Output the [X, Y] coordinate of the center of the cell containing the given text.  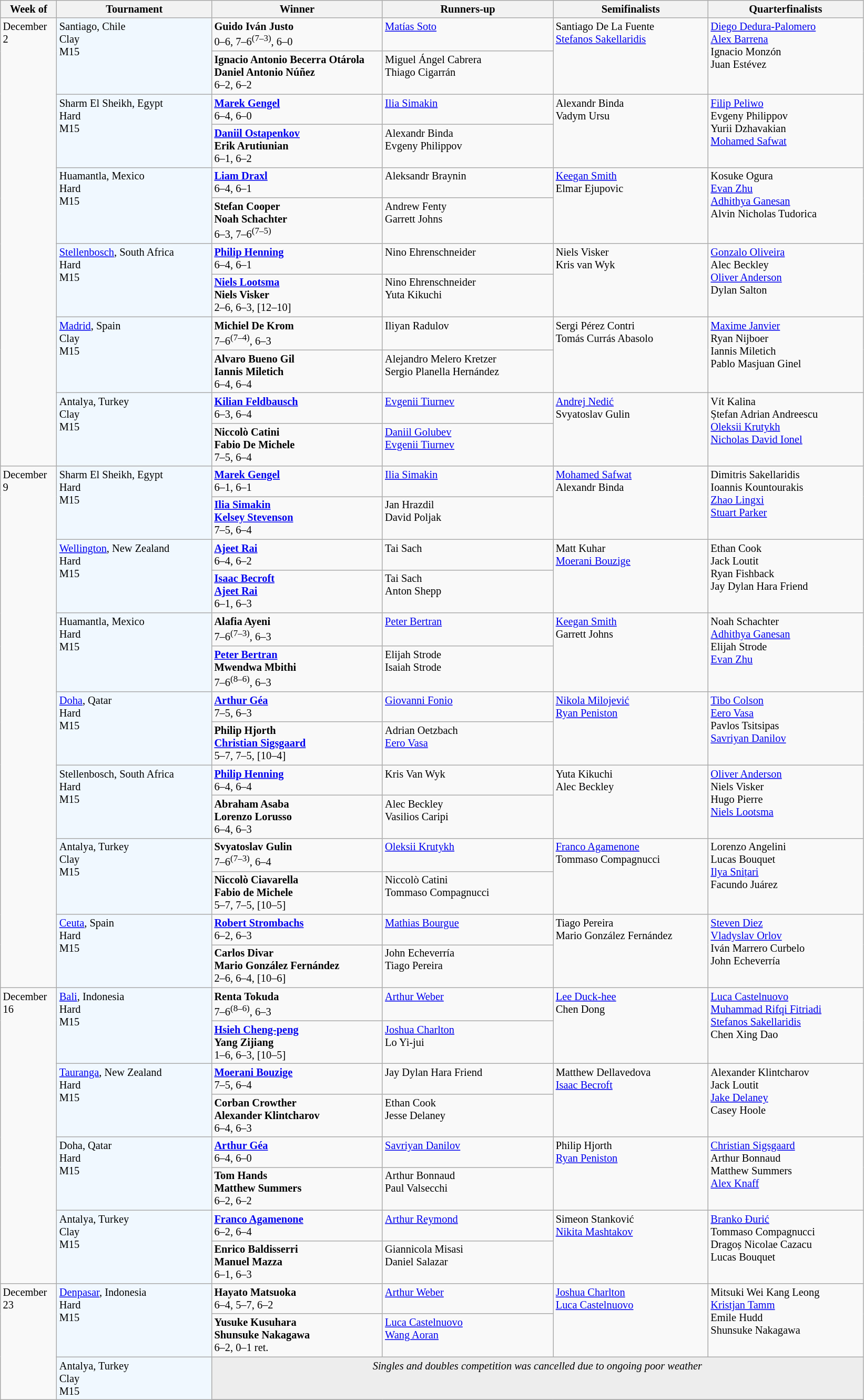
Alvaro Bueno Gil Iannis Miletich 6–4, 6–4 [298, 371]
Tibo Colson Eero Vasa Pavlos Tsitsipas Savriyan Danilov [786, 728]
December 16 [28, 1135]
Tom Hands Matthew Summers 6–2, 6–2 [298, 1189]
Winner [298, 9]
Stefan Cooper Noah Schachter 6–3, 7–6(7–5) [298, 221]
Niels Visker Kris van Wyk [631, 280]
Kosuke Ogura Evan Zhu Adhithya Ganesan Alvin Nicholas Tudorica [786, 205]
Hsieh Cheng-peng Yang Zijiang 1–6, 6–3, [10–5] [298, 1042]
Ignacio Antonio Becerra Otárola Daniel Antonio Núñez 6–2, 6–2 [298, 73]
Elijah Strode Isaiah Strode [468, 668]
Philip Henning 6–4, 6–4 [298, 780]
Lee Duck-hee Chen Dong [631, 1026]
Lorenzo Angelini Lucas Bouquet Ilya Snițari Facundo Juárez [786, 877]
Philip Henning 6–4, 6–1 [298, 259]
Kris Van Wyk [468, 780]
Mathias Bourgue [468, 930]
Alexander Klintcharov Jack Loutit Jake Delaney Casey Hoole [786, 1100]
Luca Castelnuovo Muhammad Rifqi Fitriadi Stefanos Sakellaridis Chen Xing Dao [786, 1026]
Mitsuki Wei Kang Leong Kristjan Tamm Emile Hudd Shunsuke Nakagawa [786, 1320]
Niccolò Ciavarella Fabio de Michele 5–7, 7–5, [10–5] [298, 893]
Branko Đurić Tommaso Compagnucci Dragoș Nicolae Cazacu Lucas Bouquet [786, 1247]
Guido Iván Justo 0–6, 7–6(7–3), 6–0 [298, 35]
Arthur Géa 6–4, 6–0 [298, 1152]
Ajeet Rai 6–4, 6–2 [298, 555]
Tournament [135, 9]
Giovanni Fonio [468, 707]
Giannicola Misasi Daniel Salazar [468, 1262]
Savriyan Danilov [468, 1152]
Nikola Milojević Ryan Peniston [631, 728]
Svyatoslav Gulin 7–6(7–3), 6–4 [298, 854]
Tauranga, New Zealand Hard M15 [135, 1100]
Nino Ehrenschneider [468, 259]
Jay Dylan Hara Friend [468, 1079]
Alafia Ayeni 7–6(7–3), 6–3 [298, 629]
Philip Hjorth Christian Sigsgaard 5–7, 7–5, [10–4] [298, 743]
Joshua Charlton Luca Castelnuovo [631, 1320]
Nino Ehrenschneider Yuta Kikuchi [468, 295]
December 23 [28, 1342]
Week of [28, 9]
Gonzalo Oliveira Alec Beckley Oliver Anderson Dylan Salton [786, 280]
Ceuta, Spain Hard M15 [135, 951]
Keegan Smith Garrett Johns [631, 652]
Yuta Kikuchi Alec Beckley [631, 802]
Niccolò Catini Fabio De Michele 7–5, 6–4 [298, 445]
Michiel De Krom 7–6(7–4), 6–3 [298, 334]
Noah Schachter Adhithya Ganesan Elijah Strode Evan Zhu [786, 652]
Ilia Simakin Kelsey Stevenson 7–5, 6–4 [298, 518]
Luca Castelnuovo Wang Aoran [468, 1335]
Tai Sach Anton Shepp [468, 591]
Carlos Divar Mario González Fernández 2–6, 6–4, [10–6] [298, 966]
Semifinalists [631, 9]
Alexandr Binda Evgeny Philippov [468, 146]
December 2 [28, 242]
Alejandro Melero Kretzer Sergio Planella Hernández [468, 371]
Corban Crowther Alexander Klintcharov 6–4, 6–3 [298, 1115]
Christian Sigsgaard Arthur Bonnaud Matthew Summers Alex Knaff [786, 1173]
Alexandr Binda Vadym Ursu [631, 130]
Denpasar, Indonesia Hard M15 [135, 1320]
John Echeverría Tiago Pereira [468, 966]
Maxime Janvier Ryan Nijboer Iannis Miletich Pablo Masjuan Ginel [786, 355]
Tiago Pereira Mario González Fernández [631, 951]
Santiago, Chile Clay M15 [135, 56]
Adrian Oetzbach Eero Vasa [468, 743]
Andrew Fenty Garrett Johns [468, 221]
Dimitris Sakellaridis Ioannis Kountourakis Zhao Lingxi Stuart Parker [786, 503]
Ethan Cook Jack Loutit Ryan Fishback Jay Dylan Hara Friend [786, 576]
Madrid, Spain Clay M15 [135, 355]
Aleksandr Braynin [468, 183]
Miguel Ángel Cabrera Thiago Cigarrán [468, 73]
Moerani Bouzige 7–5, 6–4 [298, 1079]
Matt Kuhar Moerani Bouzige [631, 576]
Robert Strombachs 6–2, 6–3 [298, 930]
Joshua Charlton Lo Yi-jui [468, 1042]
Franco Agamenone Tommaso Compagnucci [631, 877]
Filip Peliwo Evgeny Philippov Yurii Dzhavakian Mohamed Safwat [786, 130]
Peter Bertran Mwendwa Mbithi 7–6(8–6), 6–3 [298, 668]
Philip Hjorth Ryan Peniston [631, 1173]
Yusuke Kusuhara Shunsuke Nakagawa 6–2, 0–1 ret. [298, 1335]
Alec Beckley Vasilios Caripi [468, 817]
Peter Bertran [468, 629]
December 9 [28, 727]
Oleksii Krutykh [468, 854]
Hayato Matsuoka 6–4, 5–7, 6–2 [298, 1298]
Matthew Dellavedova Isaac Becroft [631, 1100]
Iliyan Radulov [468, 334]
Marek Gengel 6–4, 6–0 [298, 109]
Liam Draxl 6–4, 6–1 [298, 183]
Santiago De La Fuente Stefanos Sakellaridis [631, 56]
Bali, Indonesia Hard M15 [135, 1026]
Oliver Anderson Niels Visker Hugo Pierre Niels Lootsma [786, 802]
Enrico Baldisserri Manuel Mazza 6–1, 6–3 [298, 1262]
Sergi Pérez Contri Tomás Currás Abasolo [631, 355]
Daniil Golubev Evgenii Tiurnev [468, 445]
Quarterfinalists [786, 9]
Tai Sach [468, 555]
Ethan Cook Jesse Delaney [468, 1115]
Kilian Feldbausch 6–3, 6–4 [298, 408]
Andrej Nedić Svyatoslav Gulin [631, 429]
Arthur Géa 7–5, 6–3 [298, 707]
Marek Gengel 6–1, 6–1 [298, 481]
Franco Agamenone 6–2, 6–4 [298, 1225]
Jan Hrazdil David Poljak [468, 518]
Singles and doubles competition was cancelled due to ongoing poor weather [537, 1378]
Renta Tokuda 7–6(8–6), 6–3 [298, 1004]
Keegan Smith Elmar Ejupovic [631, 205]
Evgenii Tiurnev [468, 408]
Matías Soto [468, 35]
Abraham Asaba Lorenzo Lorusso 6–4, 6–3 [298, 817]
Runners-up [468, 9]
Daniil Ostapenkov Erik Arutiunian 6–1, 6–2 [298, 146]
Isaac Becroft Ajeet Rai 6–1, 6–3 [298, 591]
Arthur Reymond [468, 1225]
Simeon Stanković Nikita Mashtakov [631, 1247]
Wellington, New Zealand Hard M15 [135, 576]
Vít Kalina Ștefan Adrian Andreescu Oleksii Krutykh Nicholas David Ionel [786, 429]
Arthur Bonnaud Paul Valsecchi [468, 1189]
Niels Lootsma Niels Visker 2–6, 6–3, [12–10] [298, 295]
Diego Dedura-Palomero Alex Barrena Ignacio Monzón Juan Estévez [786, 56]
Niccolò Catini Tommaso Compagnucci [468, 893]
Steven Diez Vladyslav Orlov Iván Marrero Curbelo John Echeverría [786, 951]
Mohamed Safwat Alexandr Binda [631, 503]
